Identify which cell holds the provided text, then report its (x, y) central coordinate. 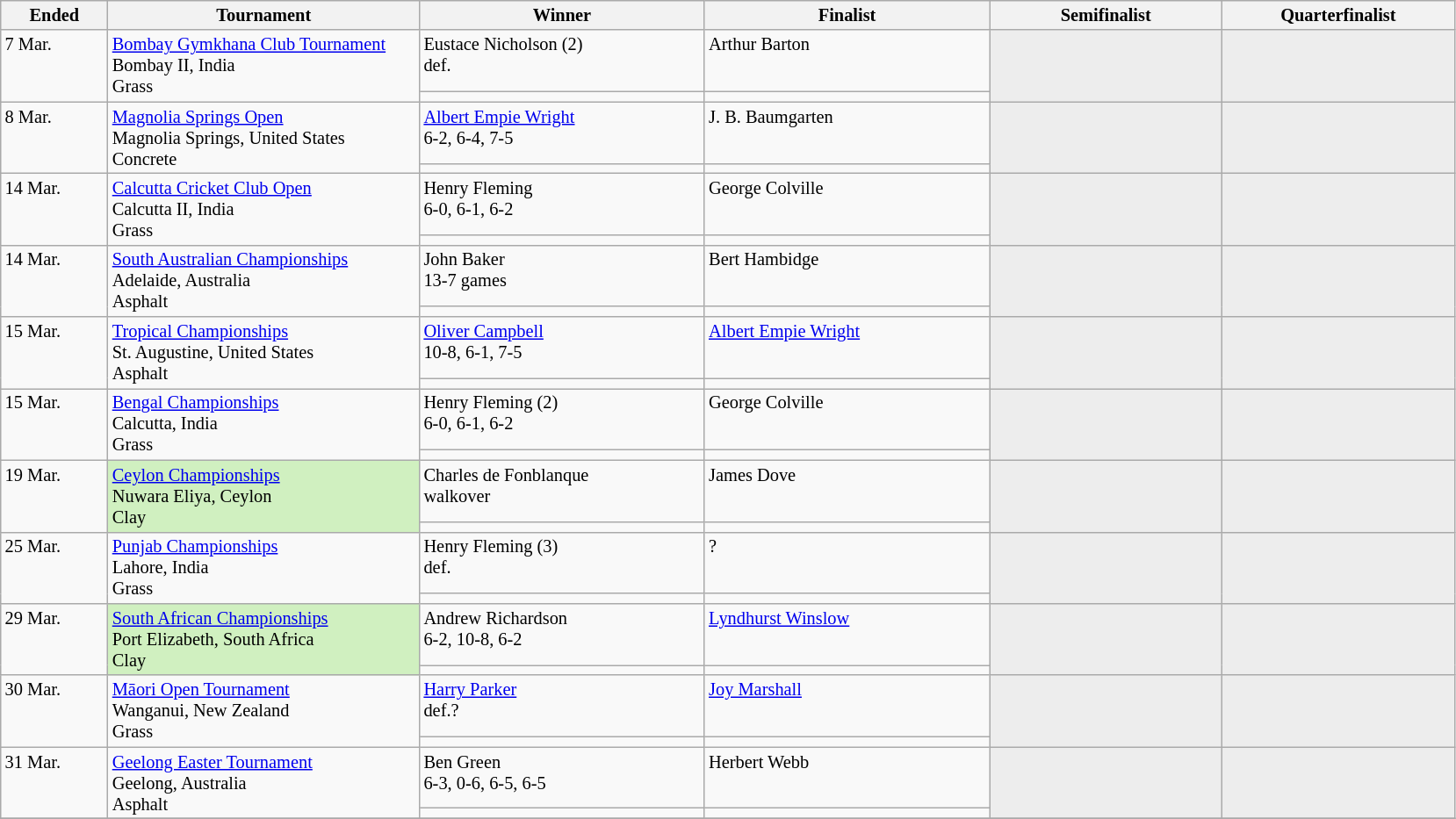
Herbert Webb (847, 778)
Eustace Nicholson (2)def. (562, 61)
Semifinalist (1106, 15)
30 Mar. (54, 711)
Tournament (263, 15)
Calcutta Cricket Club Open Calcutta II, IndiaGrass (263, 209)
South African Championships Port Elizabeth, South Africa Clay (263, 639)
Geelong Easter TournamentGeelong, AustraliaAsphalt (263, 783)
Magnolia Springs Open Magnolia Springs, United StatesConcrete (263, 138)
29 Mar. (54, 639)
Tropical ChampionshipsSt. Augustine, United StatesAsphalt (263, 353)
Albert Empie Wright (847, 348)
Albert Empie Wright6-2, 6-4, 7-5 (562, 133)
25 Mar. (54, 568)
James Dove (847, 491)
Arthur Barton (847, 61)
Ben Green6-3, 0-6, 6-5, 6-5 (562, 778)
Harry Parkerdef.? (562, 706)
Henry Fleming (2)6-0, 6-1, 6-2 (562, 419)
Ceylon ChampionshipsNuwara Eliya, CeylonClay (263, 496)
31 Mar. (54, 783)
19 Mar. (54, 496)
Joy Marshall (847, 706)
Bert Hambidge (847, 276)
Māori Open TournamentWanganui, New ZealandGrass (263, 711)
Andrew Richardson 6-2, 10-8, 6-2 (562, 634)
South Australian Championships Adelaide, AustraliaAsphalt (263, 281)
Winner (562, 15)
Bombay Gymkhana Club Tournament Bombay II, IndiaGrass (263, 66)
Finalist (847, 15)
Quarterfinalist (1338, 15)
J. B. Baumgarten (847, 133)
Bengal ChampionshipsCalcutta, IndiaGrass (263, 424)
8 Mar. (54, 138)
? (847, 563)
John Baker 13-7 games (562, 276)
Ended (54, 15)
Punjab Championships Lahore, IndiaGrass (263, 568)
Henry Fleming6-0, 6-1, 6-2 (562, 204)
Henry Fleming (3)def. (562, 563)
Lyndhurst Winslow (847, 634)
Oliver Campbell10-8, 6-1, 7-5 (562, 348)
Charles de Fonblanque walkover (562, 491)
7 Mar. (54, 66)
